Extract the (X, Y) coordinate from the center of the cell holding the provided text.  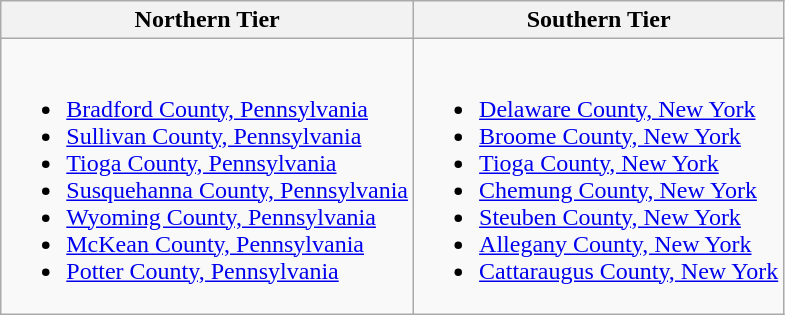
Southern Tier (599, 20)
Northern Tier (208, 20)
